Extract the (X, Y) coordinate from the center of the cell holding the provided text.  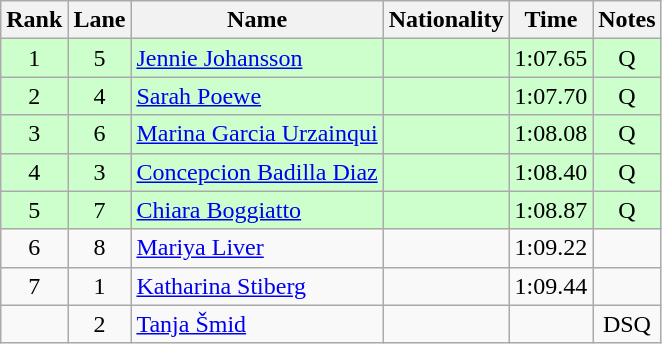
1:09.44 (551, 286)
1:07.70 (551, 96)
Concepcion Badilla Diaz (257, 172)
1:08.87 (551, 210)
Name (257, 20)
Sarah Poewe (257, 96)
Chiara Boggiatto (257, 210)
1:09.22 (551, 248)
DSQ (627, 324)
1:08.08 (551, 134)
1:07.65 (551, 58)
Notes (627, 20)
Mariya Liver (257, 248)
Marina Garcia Urzainqui (257, 134)
Lane (100, 20)
Katharina Stiberg (257, 286)
Tanja Šmid (257, 324)
8 (100, 248)
Jennie Johansson (257, 58)
Nationality (446, 20)
Rank (34, 20)
1:08.40 (551, 172)
Time (551, 20)
